For the text-containing cell, return its midpoint in (X, Y) coordinate format. 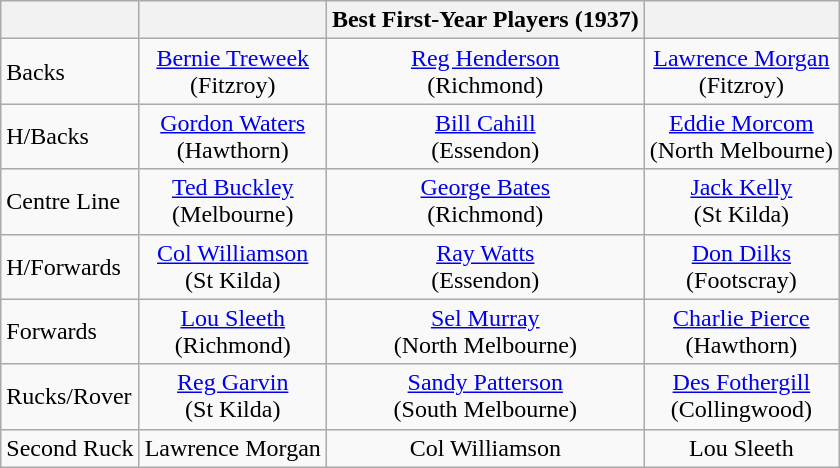
Lawrence Morgan (232, 448)
Second Ruck (70, 448)
Forwards (70, 332)
Eddie Morcom(North Melbourne) (741, 136)
Centre Line (70, 202)
Charlie Pierce(Hawthorn) (741, 332)
Lawrence Morgan(Fitzroy) (741, 72)
Gordon Waters(Hawthorn) (232, 136)
Ted Buckley(Melbourne) (232, 202)
H/Backs (70, 136)
Rucks/Rover (70, 396)
Col Williamson (485, 448)
Ray Watts(Essendon) (485, 266)
Sandy Patterson(South Melbourne) (485, 396)
Best First-Year Players (1937) (485, 20)
George Bates(Richmond) (485, 202)
Reg Henderson(Richmond) (485, 72)
Lou Sleeth(Richmond) (232, 332)
H/Forwards (70, 266)
Col Williamson(St Kilda) (232, 266)
Don Dilks(Footscray) (741, 266)
Bill Cahill(Essendon) (485, 136)
Sel Murray(North Melbourne) (485, 332)
Backs (70, 72)
Des Fothergill(Collingwood) (741, 396)
Bernie Treweek(Fitzroy) (232, 72)
Jack Kelly(St Kilda) (741, 202)
Lou Sleeth (741, 448)
Reg Garvin(St Kilda) (232, 396)
